Find where the given text appears and provide that cell's center as (x, y) coordinate. 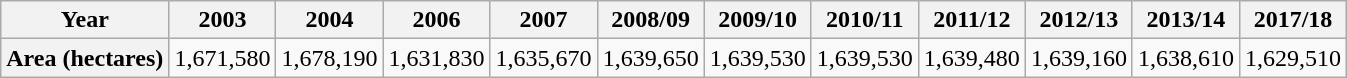
1,639,650 (650, 58)
2011/12 (972, 20)
1,671,580 (222, 58)
2007 (544, 20)
2009/10 (758, 20)
1,639,480 (972, 58)
1,631,830 (436, 58)
2006 (436, 20)
2012/13 (1078, 20)
Area (hectares) (85, 58)
2010/11 (864, 20)
1,629,510 (1292, 58)
1,638,610 (1186, 58)
2008/09 (650, 20)
1,678,190 (330, 58)
2017/18 (1292, 20)
2013/14 (1186, 20)
1,635,670 (544, 58)
2004 (330, 20)
1,639,160 (1078, 58)
Year (85, 20)
2003 (222, 20)
